Find where the given text appears and provide that cell's center as (X, Y) coordinate. 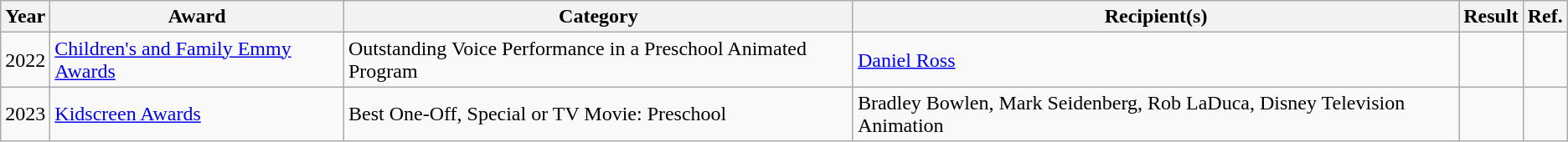
Kidscreen Awards (198, 114)
Recipient(s) (1156, 17)
Year (25, 17)
2023 (25, 114)
Category (598, 17)
Best One-Off, Special or TV Movie: Preschool (598, 114)
Bradley Bowlen, Mark Seidenberg, Rob LaDuca, Disney Television Animation (1156, 114)
Outstanding Voice Performance in a Preschool Animated Program (598, 60)
Ref. (1545, 17)
Daniel Ross (1156, 60)
Award (198, 17)
2022 (25, 60)
Result (1491, 17)
Children's and Family Emmy Awards (198, 60)
